Return the (x, y) coordinate for the center point of the cell that contains the specified text.  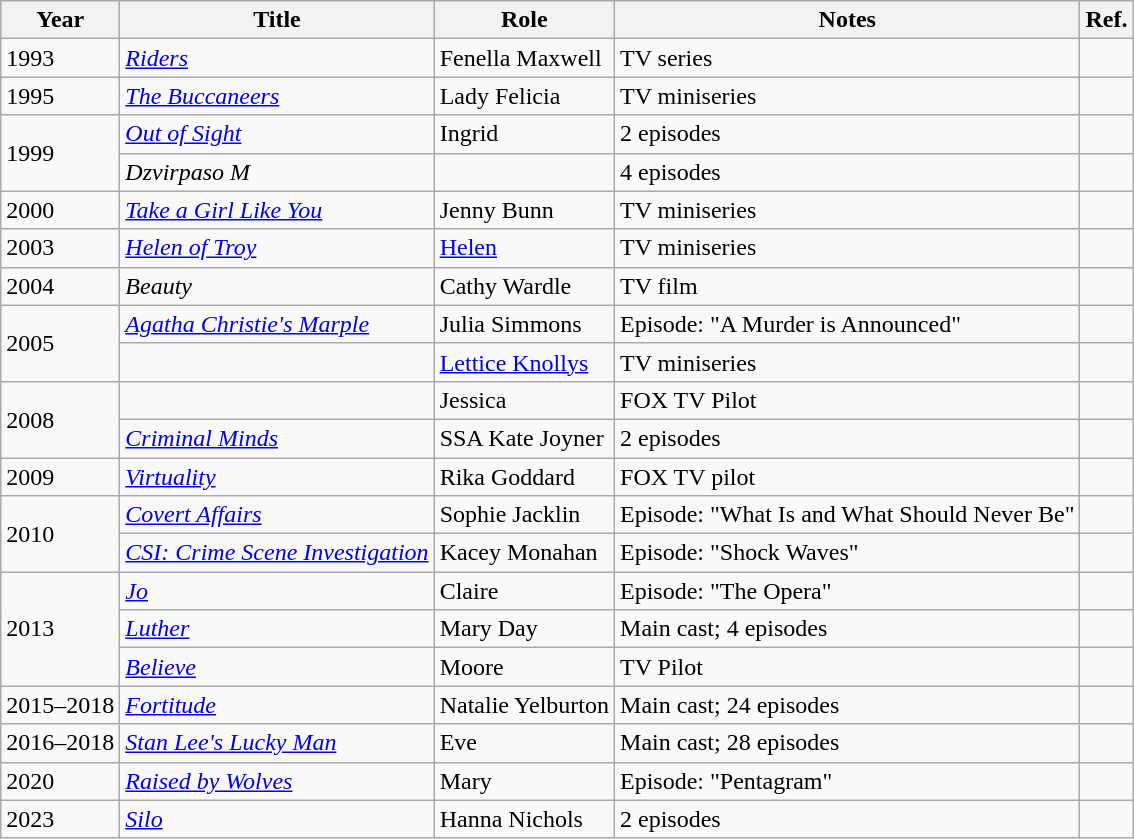
2003 (60, 248)
CSI: Crime Scene Investigation (277, 553)
The Buccaneers (277, 96)
Sophie Jacklin (524, 515)
Episode: "A Murder is Announced" (848, 324)
1995 (60, 96)
Agatha Christie's Marple (277, 324)
Criminal Minds (277, 438)
Kacey Monahan (524, 553)
Ingrid (524, 134)
2010 (60, 534)
2000 (60, 210)
Out of Sight (277, 134)
Main cast; 28 episodes (848, 743)
TV film (848, 286)
Jessica (524, 400)
Silo (277, 819)
Natalie Yelburton (524, 705)
TV series (848, 58)
FOX TV pilot (848, 477)
Mary Day (524, 629)
Fortitude (277, 705)
Luther (277, 629)
Raised by Wolves (277, 781)
Episode: "Pentagram" (848, 781)
2008 (60, 419)
Main cast; 24 episodes (848, 705)
Take a Girl Like You (277, 210)
2013 (60, 629)
Hanna Nichols (524, 819)
Notes (848, 20)
2009 (60, 477)
Year (60, 20)
2015–2018 (60, 705)
Episode: "What Is and What Should Never Be" (848, 515)
Role (524, 20)
2023 (60, 819)
Mary (524, 781)
Julia Simmons (524, 324)
2005 (60, 343)
Title (277, 20)
1993 (60, 58)
2020 (60, 781)
FOX TV Pilot (848, 400)
4 episodes (848, 172)
TV Pilot (848, 667)
Episode: "Shock Waves" (848, 553)
Helen of Troy (277, 248)
Main cast; 4 episodes (848, 629)
Rika Goddard (524, 477)
Beauty (277, 286)
Eve (524, 743)
Lettice Knollys (524, 362)
Episode: "The Opera" (848, 591)
2016–2018 (60, 743)
Claire (524, 591)
Lady Felicia (524, 96)
Ref. (1106, 20)
Jo (277, 591)
Fenella Maxwell (524, 58)
Virtuality (277, 477)
Covert Affairs (277, 515)
Moore (524, 667)
Helen (524, 248)
1999 (60, 153)
Cathy Wardle (524, 286)
Stan Lee's Lucky Man (277, 743)
Riders (277, 58)
Believe (277, 667)
SSA Kate Joyner (524, 438)
2004 (60, 286)
Dzvirpaso M (277, 172)
Jenny Bunn (524, 210)
